Locate the cell with the specified text and output its (x, y) center coordinate. 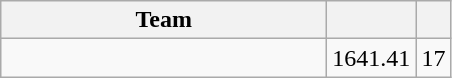
17 (434, 58)
1641.41 (372, 58)
Team (164, 20)
